Extract the (X, Y) coordinate from the center of the cell holding the provided text.  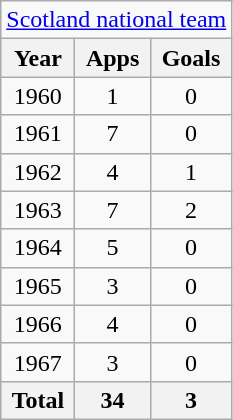
Total (38, 400)
1962 (38, 172)
2 (191, 210)
1961 (38, 134)
1966 (38, 324)
Year (38, 58)
Apps (112, 58)
1963 (38, 210)
Scotland national team (116, 20)
34 (112, 400)
1964 (38, 248)
1965 (38, 286)
1960 (38, 96)
Goals (191, 58)
1967 (38, 362)
5 (112, 248)
